Output the (X, Y) coordinate of the center of the cell containing the given text.  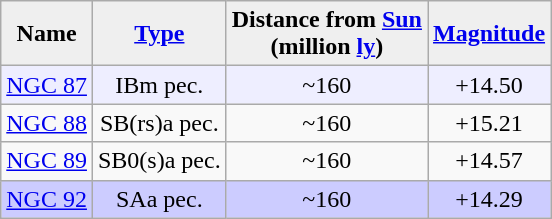
Magnitude (490, 34)
NGC 87 (47, 85)
Type (159, 34)
NGC 89 (47, 161)
SAa pec. (159, 199)
SB(rs)a pec. (159, 123)
SB0(s)a pec. (159, 161)
+14.29 (490, 199)
+15.21 (490, 123)
+14.50 (490, 85)
Distance from Sun(million ly) (326, 34)
NGC 92 (47, 199)
+14.57 (490, 161)
IBm pec. (159, 85)
Name (47, 34)
NGC 88 (47, 123)
